Return the [x, y] coordinate for the center point of the cell that contains the specified text.  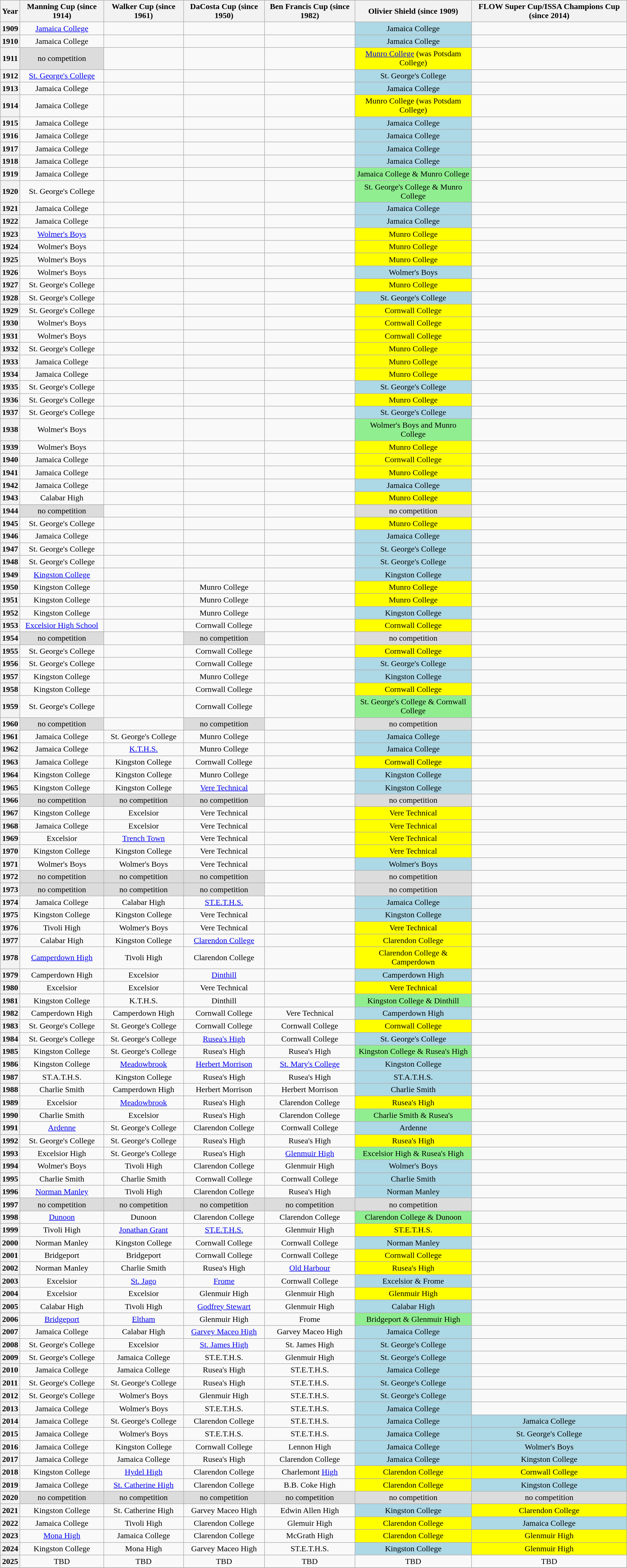
1939 [10, 447]
1951 [10, 600]
1988 [10, 1090]
1935 [10, 387]
Walker Cup (since 1961) [143, 11]
1997 [10, 1204]
DaCosta Cup (since 1950) [224, 11]
Bridgeport & Glenmuir High [413, 1319]
1972 [10, 877]
1948 [10, 562]
Ben Francis Cup (since 1982) [310, 11]
St. Mary's College [310, 1064]
2010 [10, 1370]
Wolmer's Boys and Munro College [413, 430]
1982 [10, 1013]
St. George's College & Munro College [413, 191]
1976 [10, 928]
1990 [10, 1115]
1995 [10, 1179]
FLOW Super Cup/ISSA Champions Cup (since 2014) [549, 11]
2002 [10, 1268]
2024 [10, 1549]
2004 [10, 1294]
Olivier Shield (since 1909) [413, 11]
1989 [10, 1102]
2001 [10, 1256]
Eltham [143, 1319]
1916 [10, 136]
1963 [10, 762]
1920 [10, 191]
1962 [10, 749]
Lennon High [310, 1446]
Excelsior High School [62, 626]
Edwin Allen High [310, 1510]
1945 [10, 523]
Excelsior & Frome [413, 1281]
2025 [10, 1561]
1934 [10, 374]
1981 [10, 1000]
1984 [10, 1039]
1930 [10, 323]
1944 [10, 511]
1938 [10, 430]
2022 [10, 1523]
Manning Cup (since 1914) [62, 11]
1950 [10, 587]
1964 [10, 775]
B.B. Coke High [310, 1485]
2009 [10, 1357]
2020 [10, 1498]
Hydel High [143, 1472]
1924 [10, 247]
Excelsior High & Rusea's High [413, 1153]
Kingston College & Dinthill [413, 1000]
2000 [10, 1243]
1943 [10, 498]
1973 [10, 889]
2011 [10, 1383]
2017 [10, 1459]
Clarendon College & Dunoon [413, 1217]
1957 [10, 676]
1998 [10, 1217]
1928 [10, 298]
1975 [10, 915]
1941 [10, 473]
2007 [10, 1332]
Charlie Smith & Rusea's [413, 1115]
Jonathan Grant [143, 1230]
Excelsior High [62, 1153]
2021 [10, 1510]
Trench Town [143, 839]
1925 [10, 260]
2019 [10, 1485]
2006 [10, 1319]
1929 [10, 310]
1970 [10, 851]
St. Jago [143, 1281]
2008 [10, 1345]
2014 [10, 1421]
McGrath High [310, 1536]
1996 [10, 1192]
1946 [10, 536]
2003 [10, 1281]
1936 [10, 400]
1933 [10, 361]
Year [10, 11]
2012 [10, 1396]
1992 [10, 1141]
1971 [10, 864]
1999 [10, 1230]
1926 [10, 272]
2015 [10, 1434]
2023 [10, 1536]
2016 [10, 1446]
1991 [10, 1128]
1913 [10, 88]
1985 [10, 1052]
Godfrey Stewart [224, 1306]
Jamaica College & Munro College [413, 174]
Glemuir High [310, 1523]
Old Harbour [310, 1268]
2013 [10, 1408]
1911 [10, 58]
1910 [10, 41]
1947 [10, 549]
1949 [10, 574]
1953 [10, 626]
1927 [10, 285]
1993 [10, 1153]
1980 [10, 988]
1961 [10, 736]
1921 [10, 209]
2018 [10, 1472]
1960 [10, 724]
1965 [10, 787]
1942 [10, 485]
1978 [10, 958]
Kingston College & Rusea's High [413, 1052]
1940 [10, 460]
1932 [10, 349]
1909 [10, 28]
1931 [10, 336]
1958 [10, 689]
1954 [10, 638]
1918 [10, 161]
1959 [10, 707]
1974 [10, 902]
Clarendon College & Camperdown [413, 958]
1994 [10, 1166]
1955 [10, 651]
1967 [10, 813]
1956 [10, 664]
2005 [10, 1306]
1986 [10, 1064]
1952 [10, 613]
1979 [10, 975]
1983 [10, 1026]
1987 [10, 1077]
Charlemont High [310, 1472]
1917 [10, 148]
1922 [10, 221]
1912 [10, 76]
1915 [10, 123]
1937 [10, 413]
1969 [10, 839]
1966 [10, 800]
1923 [10, 234]
1977 [10, 940]
1919 [10, 174]
1914 [10, 106]
St. George's College & Cornwall College [413, 707]
1968 [10, 826]
